Output the [X, Y] coordinate of the center of the cell containing the given text.  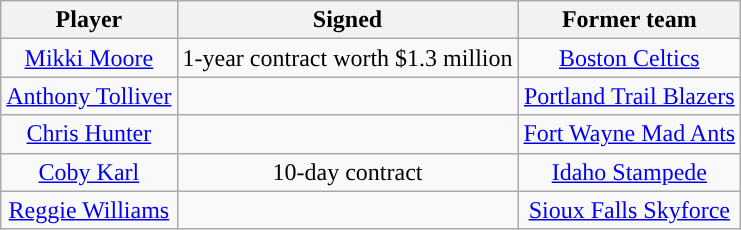
Sioux Falls Skyforce [630, 210]
Coby Karl [89, 172]
Idaho Stampede [630, 172]
1-year contract worth $1.3 million [348, 58]
Anthony Tolliver [89, 96]
Fort Wayne Mad Ants [630, 134]
Mikki Moore [89, 58]
Former team [630, 20]
Reggie Williams [89, 210]
Boston Celtics [630, 58]
Chris Hunter [89, 134]
10-day contract [348, 172]
Signed [348, 20]
Player [89, 20]
Portland Trail Blazers [630, 96]
